Identify which cell holds the provided text, then report its (X, Y) central coordinate. 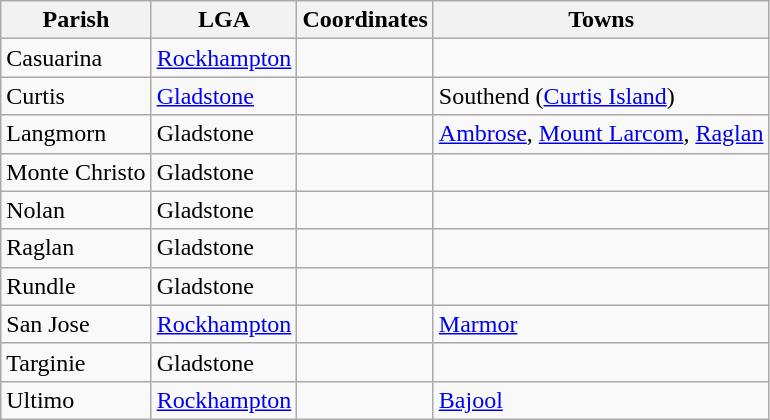
Curtis (76, 96)
Rundle (76, 286)
LGA (224, 20)
Casuarina (76, 58)
Marmor (601, 324)
Monte Christo (76, 172)
Southend (Curtis Island) (601, 96)
Parish (76, 20)
Coordinates (365, 20)
Targinie (76, 362)
Bajool (601, 400)
Nolan (76, 210)
Ambrose, Mount Larcom, Raglan (601, 134)
Raglan (76, 248)
Towns (601, 20)
Langmorn (76, 134)
Ultimo (76, 400)
San Jose (76, 324)
